Output the (X, Y) coordinate of the center of the cell containing the given text.  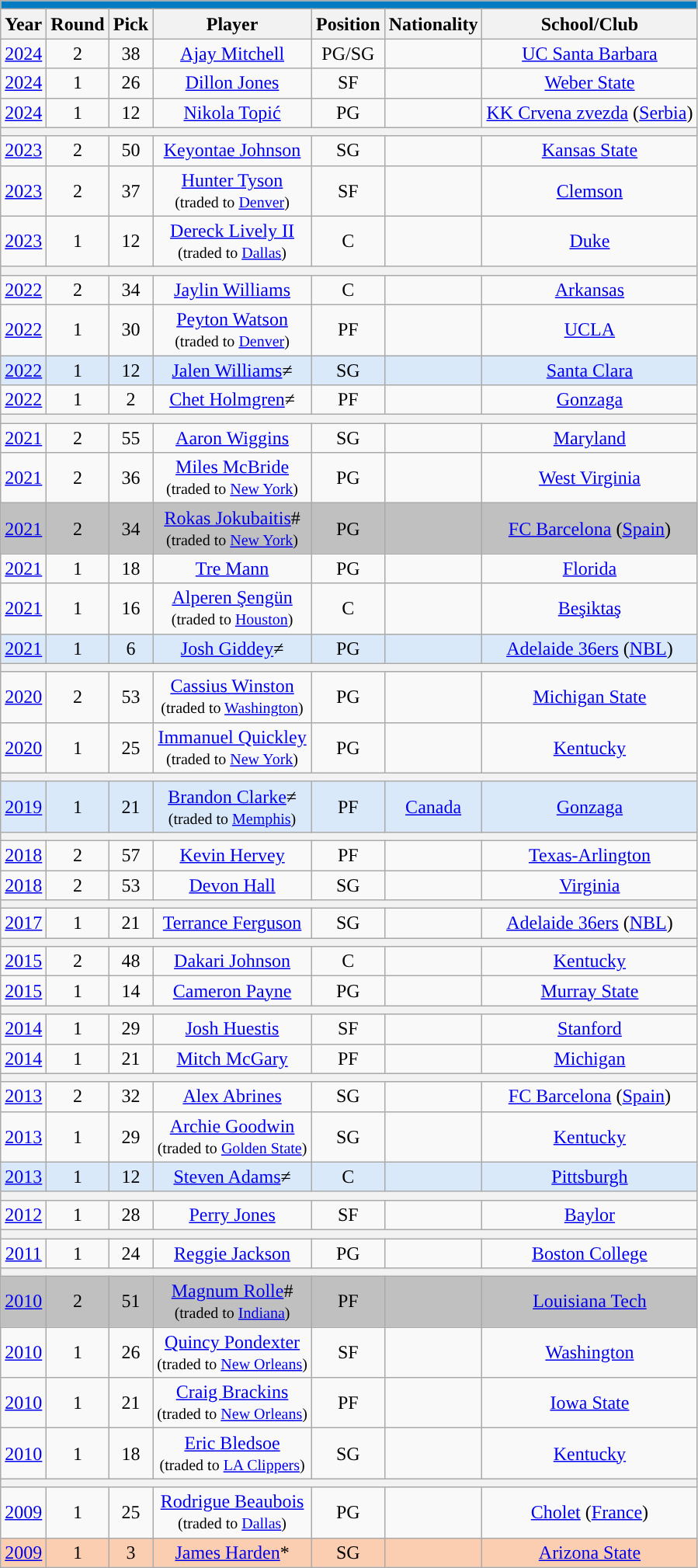
Jalen Williams≠ (233, 370)
Stanford (590, 1029)
Cassius Winston(traded to Washington) (233, 697)
Josh Giddey≠ (233, 648)
Boston College (590, 1253)
3 (130, 1552)
Devon Hall (233, 885)
Year (23, 24)
Pick (130, 24)
Beşiktaş (590, 609)
Baylor (590, 1215)
Weber State (590, 83)
Chet Holmgren≠ (233, 400)
Cholet (France) (590, 1513)
UC Santa Barbara (590, 54)
West Virginia (590, 478)
Nikola Topić (233, 113)
PG/SG (348, 54)
28 (130, 1215)
Tre Mann (233, 568)
2019 (23, 806)
2017 (23, 923)
Michigan (590, 1059)
James Harden* (233, 1552)
Ajay Mitchell (233, 54)
Kansas State (590, 151)
Maryland (590, 438)
Josh Huestis (233, 1029)
Aaron Wiggins (233, 438)
Position (348, 24)
Rodrigue Beaubois(traded to Dallas) (233, 1513)
School/Club (590, 24)
Kevin Hervey (233, 855)
Canada (433, 806)
Iowa State (590, 1403)
Round (78, 24)
Santa Clara (590, 370)
30 (130, 329)
Brandon Clarke≠(traded to Memphis) (233, 806)
Reggie Jackson (233, 1253)
Jaylin Williams (233, 290)
2012 (23, 1215)
KK Crvena zvezda (Serbia) (590, 113)
Murray State (590, 991)
14 (130, 991)
Miles McBride(traded to New York) (233, 478)
Terrance Ferguson (233, 923)
Texas-Arlington (590, 855)
Dereck Lively II(traded to Dallas) (233, 241)
Craig Brackins(traded to New Orleans) (233, 1403)
Pittsburgh (590, 1177)
24 (130, 1253)
Florida (590, 568)
55 (130, 438)
Eric Bledsoe(traded to LA Clippers) (233, 1454)
Washington (590, 1353)
36 (130, 478)
Steven Adams≠ (233, 1177)
Quincy Pondexter(traded to New Orleans) (233, 1353)
Rokas Jokubaitis#(traded to New York) (233, 528)
Arizona State (590, 1552)
38 (130, 54)
51 (130, 1302)
Immanuel Quickley(traded to New York) (233, 747)
Michigan State (590, 697)
Nationality (433, 24)
Cameron Payne (233, 991)
Arkansas (590, 290)
50 (130, 151)
Dillon Jones (233, 83)
Duke (590, 241)
Dakari Johnson (233, 961)
16 (130, 609)
Virginia (590, 885)
Magnum Rolle#(traded to Indiana) (233, 1302)
Keyontae Johnson (233, 151)
Archie Goodwin(traded to Golden State) (233, 1137)
Hunter Tyson(traded to Denver) (233, 191)
Louisiana Tech (590, 1302)
32 (130, 1097)
Player (233, 24)
48 (130, 961)
Alex Abrines (233, 1097)
37 (130, 191)
57 (130, 855)
UCLA (590, 329)
Clemson (590, 191)
Perry Jones (233, 1215)
2011 (23, 1253)
Peyton Watson(traded to Denver) (233, 329)
Mitch McGary (233, 1059)
Alperen Şengün(traded to Houston) (233, 609)
6 (130, 648)
